Provide the [X, Y] coordinate of the cell's center where the given text is located.  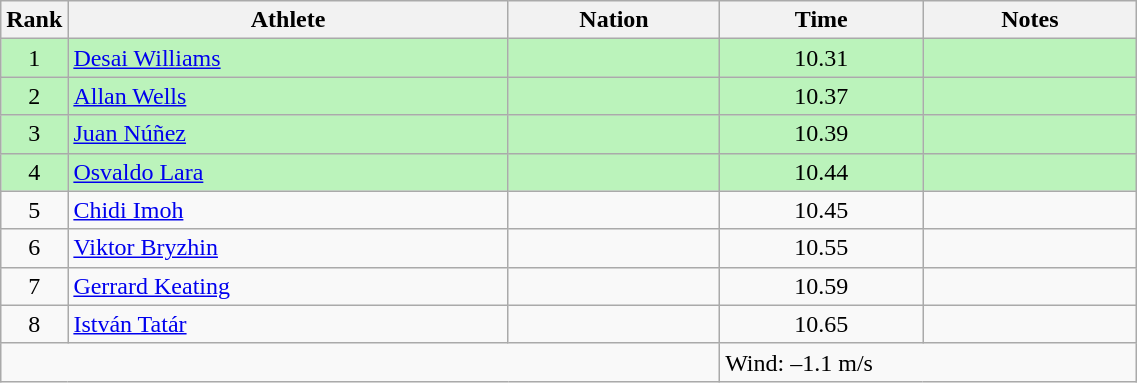
10.45 [822, 210]
Allan Wells [288, 96]
István Tatár [288, 324]
3 [34, 134]
7 [34, 286]
5 [34, 210]
Wind: –1.1 m/s [928, 362]
Nation [614, 20]
Desai Williams [288, 58]
10.37 [822, 96]
Gerrard Keating [288, 286]
Osvaldo Lara [288, 172]
Viktor Bryzhin [288, 248]
Notes [1030, 20]
10.59 [822, 286]
6 [34, 248]
2 [34, 96]
1 [34, 58]
10.39 [822, 134]
10.31 [822, 58]
Chidi Imoh [288, 210]
10.65 [822, 324]
8 [34, 324]
Time [822, 20]
Juan Núñez [288, 134]
Athlete [288, 20]
4 [34, 172]
10.44 [822, 172]
10.55 [822, 248]
Rank [34, 20]
